Determine the (x, y) coordinate at the center of the cell enclosing the given text.  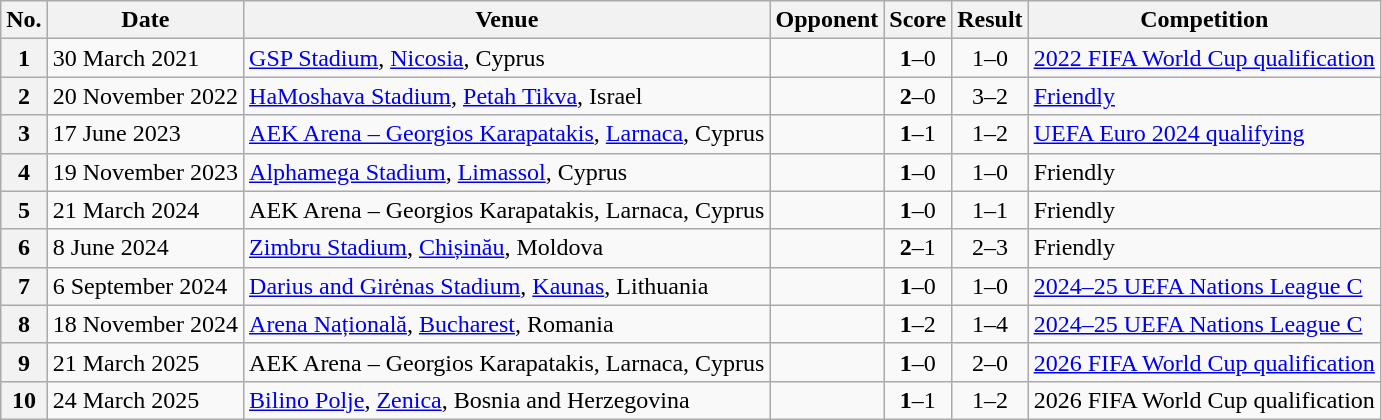
17 June 2023 (145, 134)
2022 FIFA World Cup qualification (1204, 58)
5 (24, 210)
21 March 2025 (145, 362)
HaMoshava Stadium, Petah Tikva, Israel (507, 96)
3 (24, 134)
Bilino Polje, Zenica, Bosnia and Herzegovina (507, 400)
18 November 2024 (145, 324)
Score (918, 20)
Competition (1204, 20)
2 (24, 96)
Venue (507, 20)
2–1 (918, 248)
UEFA Euro 2024 qualifying (1204, 134)
1 (24, 58)
Alphamega Stadium, Limassol, Cyprus (507, 172)
Zimbru Stadium, Chișinău, Moldova (507, 248)
6 (24, 248)
Arena Națională, Bucharest, Romania (507, 324)
Result (990, 20)
8 June 2024 (145, 248)
24 March 2025 (145, 400)
1–4 (990, 324)
2–3 (990, 248)
6 September 2024 (145, 286)
4 (24, 172)
8 (24, 324)
7 (24, 286)
10 (24, 400)
19 November 2023 (145, 172)
9 (24, 362)
30 March 2021 (145, 58)
3–2 (990, 96)
Darius and Girėnas Stadium, Kaunas, Lithuania (507, 286)
Date (145, 20)
GSP Stadium, Nicosia, Cyprus (507, 58)
Opponent (827, 20)
21 March 2024 (145, 210)
20 November 2022 (145, 96)
No. (24, 20)
